Scan for the cell matching the given text and deliver its [X, Y] coordinate at center. 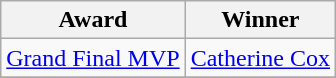
Grand Final MVP [93, 58]
Winner [260, 20]
Award [93, 20]
Catherine Cox [260, 58]
